Determine the [x, y] coordinate at the center of the cell enclosing the given text.  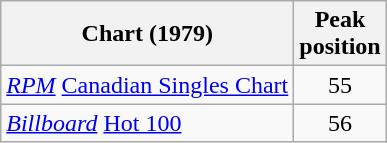
55 [340, 85]
56 [340, 123]
Chart (1979) [148, 34]
RPM Canadian Singles Chart [148, 85]
Peakposition [340, 34]
Billboard Hot 100 [148, 123]
